Return (x, y) of the center of cell containing provided text 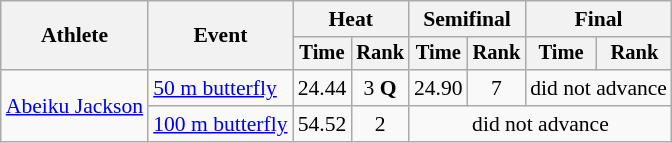
54.52 (322, 124)
7 (497, 88)
Abeiku Jackson (74, 106)
50 m butterfly (220, 88)
Semifinal (467, 19)
24.90 (438, 88)
Final (598, 19)
24.44 (322, 88)
Event (220, 36)
2 (380, 124)
3 Q (380, 88)
100 m butterfly (220, 124)
Heat (351, 19)
Athlete (74, 36)
